Identify which cell holds the provided text, then report its [x, y] central coordinate. 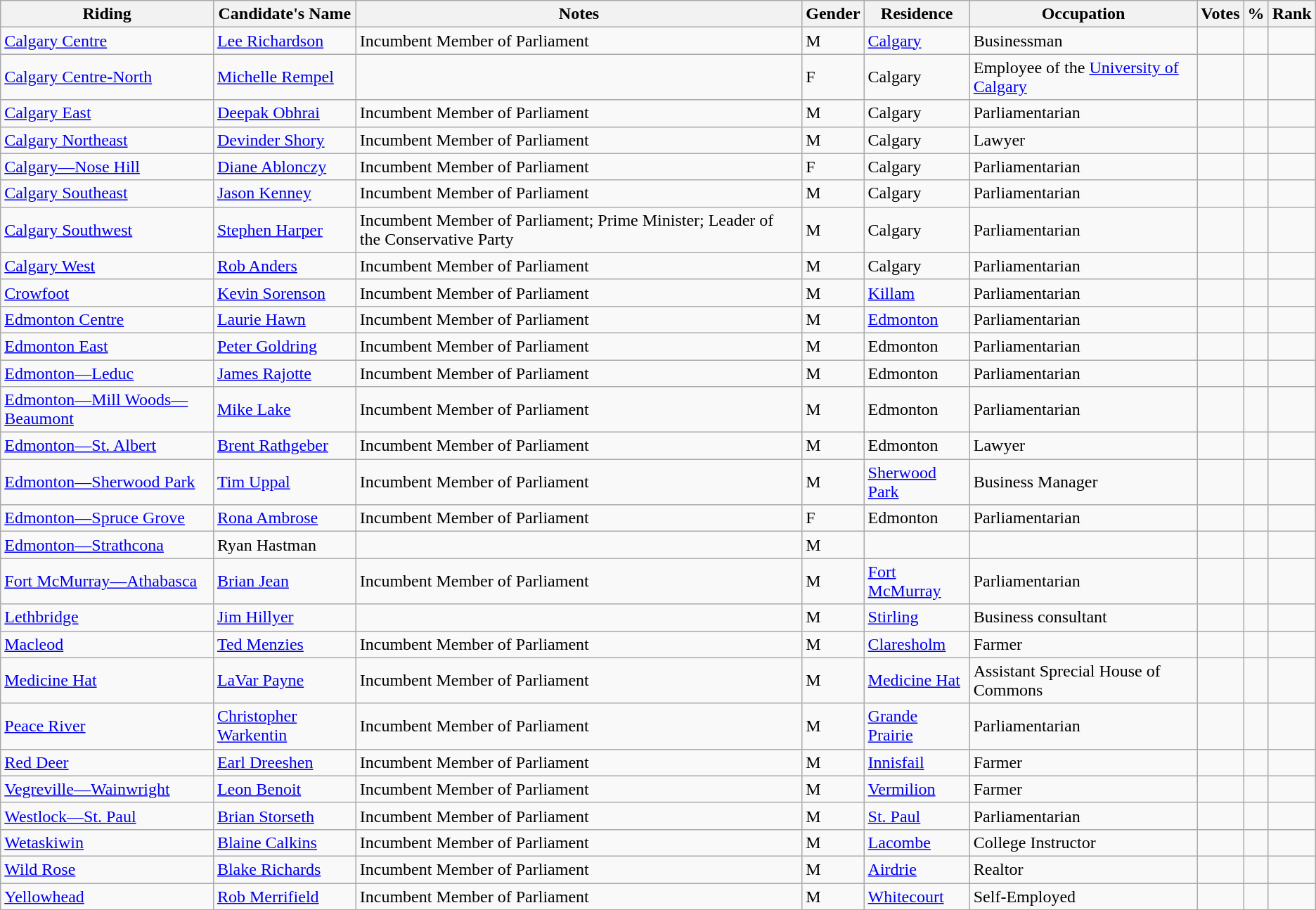
Calgary East [107, 113]
Rob Anders [284, 266]
Kevin Sorenson [284, 293]
Edmonton—Mill Woods—Beaumont [107, 409]
Vegreville—Wainwright [107, 789]
Lee Richardson [284, 41]
Candidate's Name [284, 14]
Red Deer [107, 762]
Jim Hillyer [284, 617]
Edmonton—Spruce Grove [107, 518]
Stirling [917, 617]
Edmonton Centre [107, 319]
Peter Goldring [284, 346]
Incumbent Member of Parliament; Prime Minister; Leader of the Conservative Party [579, 229]
Macleod [107, 644]
Blake Richards [284, 869]
Riding [107, 14]
Votes [1220, 14]
Devinder Shory [284, 140]
Airdrie [917, 869]
Rob Merrifield [284, 897]
St. Paul [917, 816]
Innisfail [917, 762]
Edmonton—Sherwood Park [107, 482]
Wetaskiwin [107, 842]
Vermilion [917, 789]
Yellowhead [107, 897]
Brian Storseth [284, 816]
Michelle Rempel [284, 77]
Business Manager [1083, 482]
Ryan Hastman [284, 545]
Diane Ablonczy [284, 167]
Killam [917, 293]
Calgary Southeast [107, 193]
Sherwood Park [917, 482]
Calgary West [107, 266]
Claresholm [917, 644]
Edmonton—Strathcona [107, 545]
Whitecourt [917, 897]
Mike Lake [284, 409]
Business consultant [1083, 617]
Earl Dreeshen [284, 762]
College Instructor [1083, 842]
Calgary Southwest [107, 229]
Residence [917, 14]
Peace River [107, 726]
Laurie Hawn [284, 319]
Lacombe [917, 842]
Fort McMurray [917, 581]
Christopher Warkentin [284, 726]
Deepak Obhrai [284, 113]
Fort McMurray—Athabasca [107, 581]
Tim Uppal [284, 482]
Assistant Sprecial House of Commons [1083, 681]
Occupation [1083, 14]
Gender [833, 14]
Blaine Calkins [284, 842]
Edmonton—Leduc [107, 373]
Stephen Harper [284, 229]
Calgary—Nose Hill [107, 167]
Calgary Centre [107, 41]
Brent Rathgeber [284, 446]
Edmonton East [107, 346]
Brian Jean [284, 581]
Ted Menzies [284, 644]
James Rajotte [284, 373]
Wild Rose [107, 869]
Edmonton—St. Albert [107, 446]
Lethbridge [107, 617]
Rona Ambrose [284, 518]
Grande Prairie [917, 726]
% [1256, 14]
Businessman [1083, 41]
Leon Benoit [284, 789]
Crowfoot [107, 293]
Westlock—St. Paul [107, 816]
Realtor [1083, 869]
Calgary Centre-North [107, 77]
Rank [1292, 14]
LaVar Payne [284, 681]
Calgary Northeast [107, 140]
Notes [579, 14]
Self-Employed [1083, 897]
Jason Kenney [284, 193]
Employee of the University of Calgary [1083, 77]
